Return [X, Y] of the center of cell containing provided text 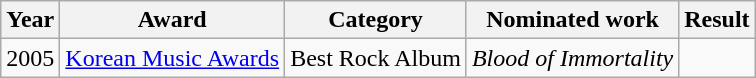
Blood of Immortality [572, 58]
Best Rock Album [376, 58]
Result [717, 20]
Award [172, 20]
Category [376, 20]
Year [30, 20]
2005 [30, 58]
Nominated work [572, 20]
Korean Music Awards [172, 58]
